Find where the given text appears and provide that cell's center as [X, Y] coordinate. 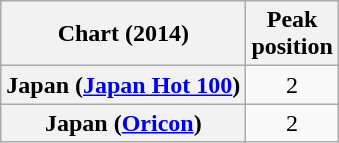
Peakposition [292, 34]
Japan (Japan Hot 100) [124, 85]
Japan (Oricon) [124, 123]
Chart (2014) [124, 34]
